Search for the cell housing the specified text and yield its [X, Y] center coordinate. 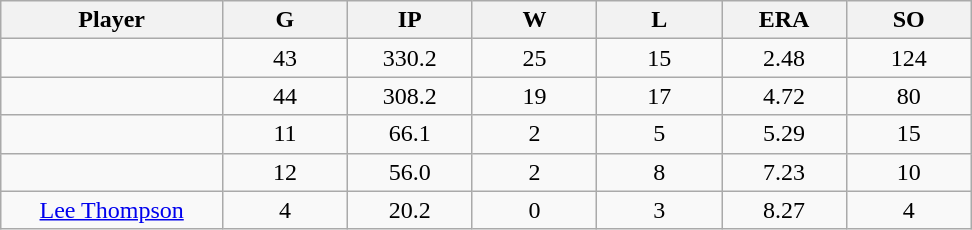
L [660, 20]
SO [908, 20]
308.2 [410, 96]
20.2 [410, 210]
5.29 [784, 134]
2.48 [784, 58]
56.0 [410, 172]
5 [660, 134]
4.72 [784, 96]
44 [286, 96]
12 [286, 172]
G [286, 20]
66.1 [410, 134]
124 [908, 58]
Lee Thompson [112, 210]
8.27 [784, 210]
43 [286, 58]
19 [534, 96]
80 [908, 96]
0 [534, 210]
10 [908, 172]
8 [660, 172]
17 [660, 96]
330.2 [410, 58]
IP [410, 20]
3 [660, 210]
11 [286, 134]
ERA [784, 20]
Player [112, 20]
7.23 [784, 172]
25 [534, 58]
W [534, 20]
